Scan for the cell matching the given text and deliver its (x, y) coordinate at center. 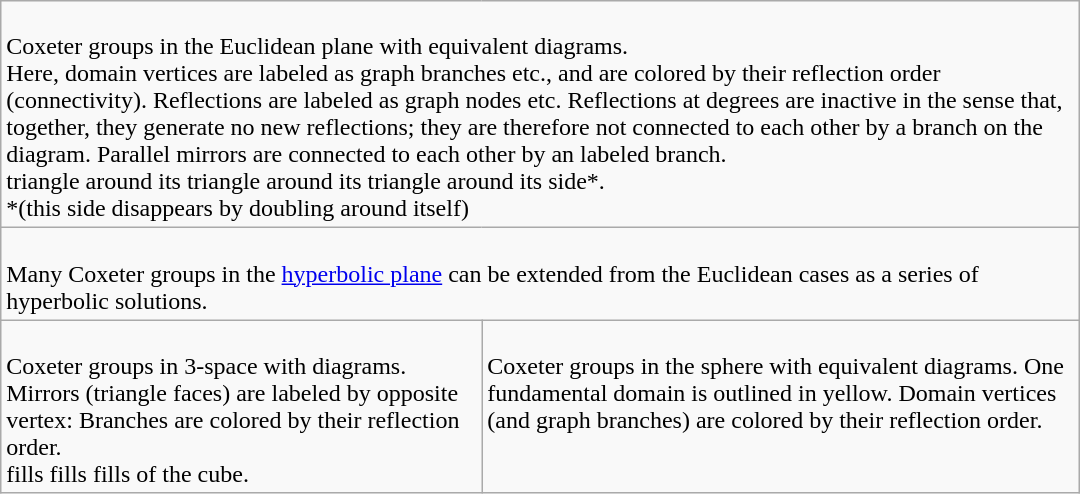
Many Coxeter groups in the hyperbolic plane can be extended from the Euclidean cases as a series of hyperbolic solutions. (540, 274)
